Locate the cell with the specified text and output its (x, y) center coordinate. 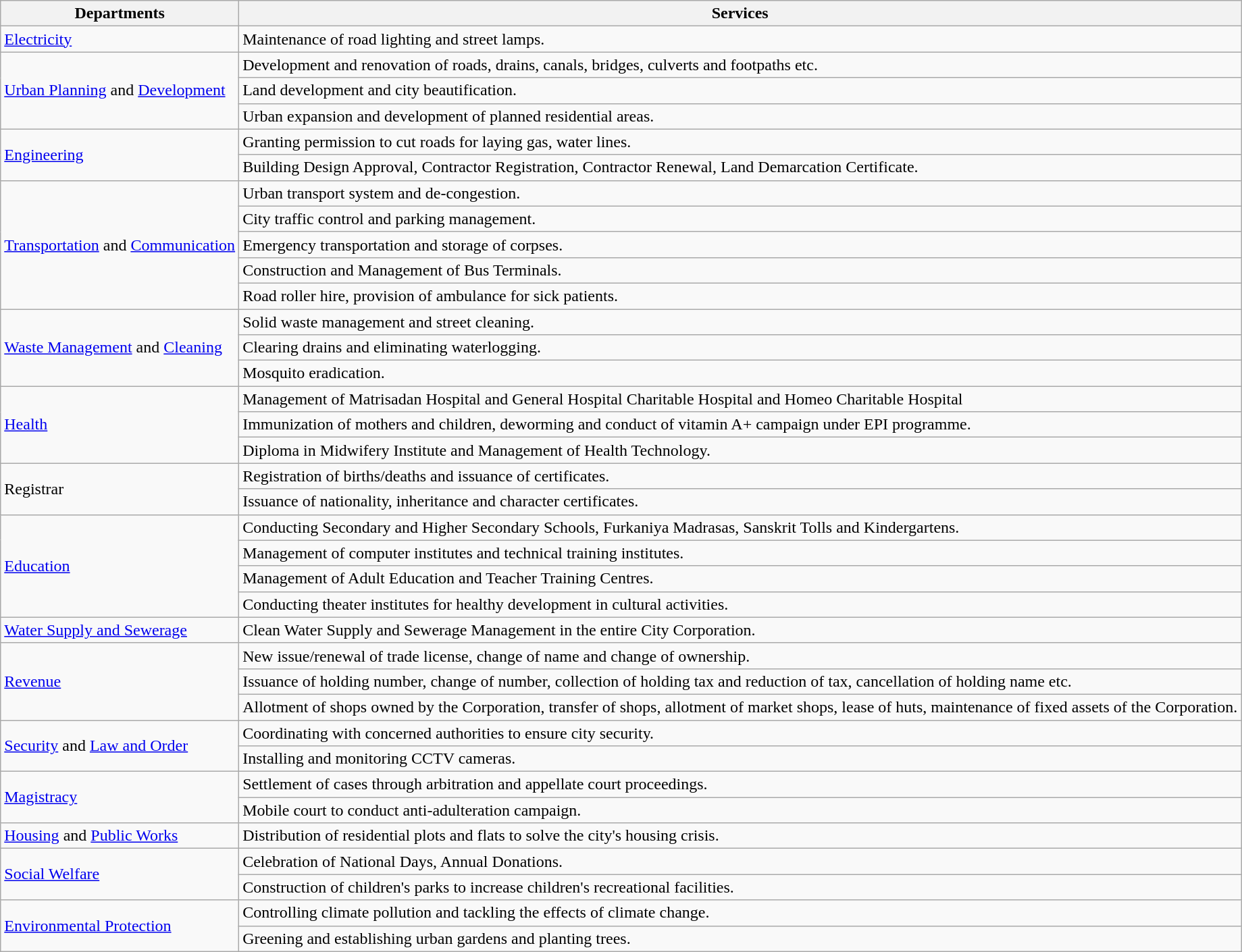
Building Design Approval, Contractor Registration, Contractor Renewal, Land Demarcation Certificate. (740, 167)
Maintenance of road lighting and street lamps. (740, 39)
Road roller hire, provision of ambulance for sick patients. (740, 296)
Transportation and Communication (120, 244)
Conducting theater institutes for healthy development in cultural activities. (740, 604)
Engineering (120, 155)
Registrar (120, 489)
Services (740, 14)
Electricity (120, 39)
City traffic control and parking management. (740, 219)
Revenue (120, 681)
Management of Adult Education and Teacher Training Centres. (740, 579)
Controlling climate pollution and tackling the effects of climate change. (740, 913)
Greening and establishing urban gardens and planting trees. (740, 938)
Celebration of National Days, Annual Donations. (740, 862)
Waste Management and Cleaning (120, 348)
Granting permission to cut roads for laying gas, water lines. (740, 142)
Distribution of residential plots and flats to solve the city's housing crisis. (740, 836)
Urban Planning and Development (120, 90)
Conducting Secondary and Higher Secondary Schools, Furkaniya Madrasas, Sanskrit Tolls and Kindergartens. (740, 527)
Construction and Management of Bus Terminals. (740, 270)
Magistracy (120, 797)
Clearing drains and eliminating waterlogging. (740, 348)
Management of computer institutes and technical training institutes. (740, 553)
Installing and monitoring CCTV cameras. (740, 759)
Construction of children's parks to increase children's recreational facilities. (740, 887)
Registration of births/deaths and issuance of certificates. (740, 476)
Housing and Public Works (120, 836)
Water Supply and Sewerage (120, 630)
Health (120, 425)
Diploma in Midwifery Institute and Management of Health Technology. (740, 450)
Environmental Protection (120, 926)
Coordinating with concerned authorities to ensure city security. (740, 733)
Urban expansion and development of planned residential areas. (740, 116)
Emergency transportation and storage of corpses. (740, 244)
Solid waste management and street cleaning. (740, 322)
Mobile court to conduct anti-adulteration campaign. (740, 810)
Management of Matrisadan Hospital and General Hospital Charitable Hospital and Homeo Charitable Hospital (740, 399)
Land development and city beautification. (740, 90)
Issuance of holding number, change of number, collection of holding tax and reduction of tax, cancellation of holding name etc. (740, 681)
New issue/renewal of trade license, change of name and change of ownership. (740, 656)
Departments (120, 14)
Immunization of mothers and children, deworming and conduct of vitamin A+ campaign under EPI programme. (740, 425)
Social Welfare (120, 874)
Education (120, 566)
Security and Law and Order (120, 745)
Mosquito eradication. (740, 373)
Issuance of nationality, inheritance and character certificates. (740, 502)
Development and renovation of roads, drains, canals, bridges, culverts and footpaths etc. (740, 65)
Settlement of cases through arbitration and appellate court proceedings. (740, 785)
Clean Water Supply and Sewerage Management in the entire City Corporation. (740, 630)
Urban transport system and de-congestion. (740, 193)
